Find where the given text appears and provide that cell's center as [x, y] coordinate. 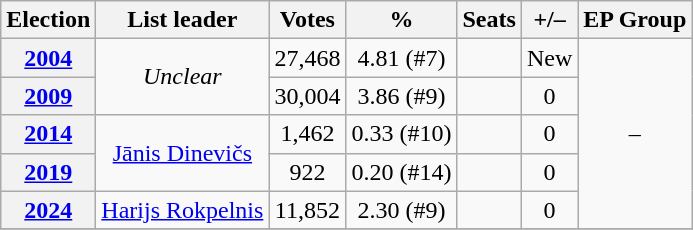
11,852 [308, 210]
922 [308, 172]
New [549, 58]
27,468 [308, 58]
30,004 [308, 96]
2004 [48, 58]
2024 [48, 210]
List leader [182, 20]
4.81 (#7) [402, 58]
Harijs Rokpelnis [182, 210]
Jānis Dinevičs [182, 153]
0.33 (#10) [402, 134]
EP Group [635, 20]
Election [48, 20]
– [635, 134]
Seats [489, 20]
2014 [48, 134]
2019 [48, 172]
1,462 [308, 134]
0.20 (#14) [402, 172]
+/– [549, 20]
% [402, 20]
Unclear [182, 77]
3.86 (#9) [402, 96]
2.30 (#9) [402, 210]
Votes [308, 20]
2009 [48, 96]
